Determine the (X, Y) coordinate at the center of the cell enclosing the given text.  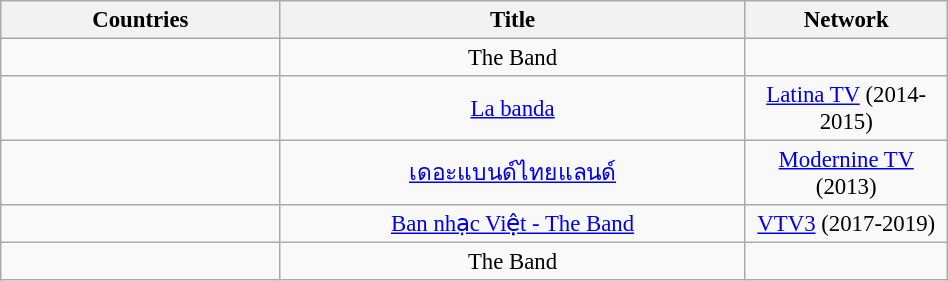
Network (846, 20)
VTV3 (2017-2019) (846, 224)
เดอะแบนด์ไทยแลนด์ (512, 174)
Modernine TV (2013) (846, 174)
Countries (140, 20)
Title (512, 20)
Latina TV (2014-2015) (846, 108)
La banda (512, 108)
Ban nhạc Việt - The Band (512, 224)
